Provide the (x, y) coordinate of the cell's center where the given text is located.  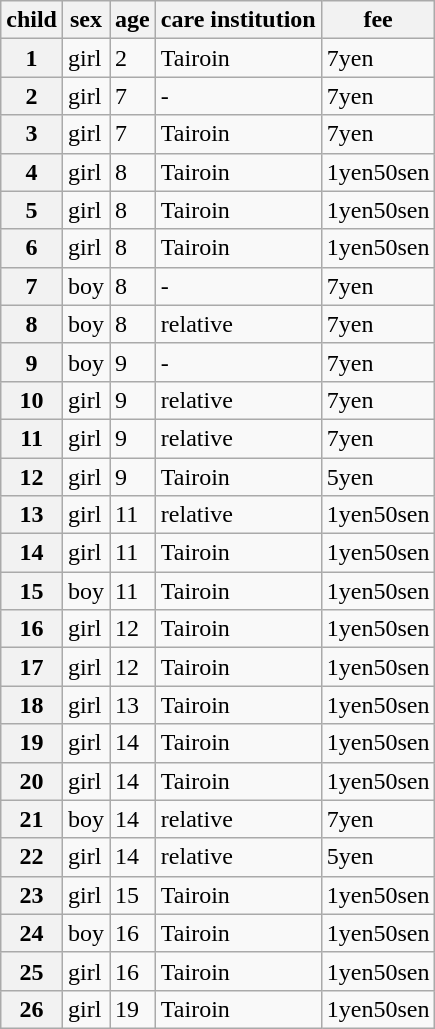
6 (32, 248)
25 (32, 971)
care institution (238, 20)
4 (32, 172)
20 (32, 781)
3 (32, 134)
5 (32, 210)
24 (32, 933)
23 (32, 895)
10 (32, 400)
22 (32, 857)
age (133, 20)
21 (32, 819)
17 (32, 667)
fee (378, 20)
1 (32, 58)
18 (32, 705)
child (32, 20)
26 (32, 1009)
sex (86, 20)
